Detect which cell encompasses the target text, then output its (X, Y) center coordinate. 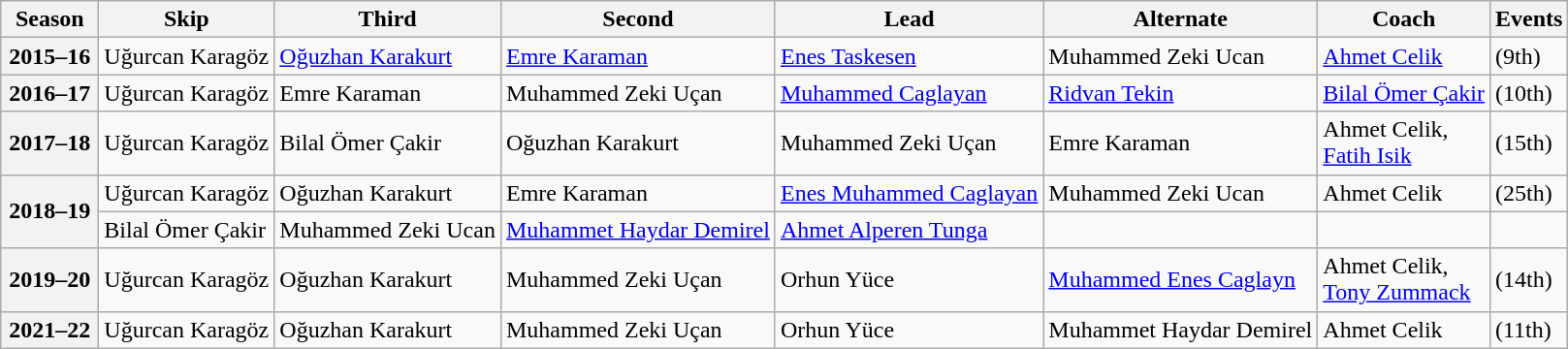
Lead (909, 19)
Coach (1404, 19)
2018–19 (50, 211)
2021–22 (50, 330)
2017–18 (50, 143)
Alternate (1181, 19)
(9th) (1528, 56)
Ahmet Alperen Tunga (909, 230)
Ahmet Celik,Tony Zummack (1404, 279)
Muhammed Caglayan (909, 93)
Second (638, 19)
Third (388, 19)
Ahmet Celik,Fatih Isik (1404, 143)
2015–16 (50, 56)
(11th) (1528, 330)
Events (1528, 19)
(15th) (1528, 143)
2016–17 (50, 93)
Muhammed Enes Caglayn (1181, 279)
Ridvan Tekin (1181, 93)
(10th) (1528, 93)
2019–20 (50, 279)
Enes Taskesen (909, 56)
(25th) (1528, 193)
Skip (186, 19)
(14th) (1528, 279)
Enes Muhammed Caglayan (909, 193)
Season (50, 19)
